Detect which cell encompasses the target text, then output its [X, Y] center coordinate. 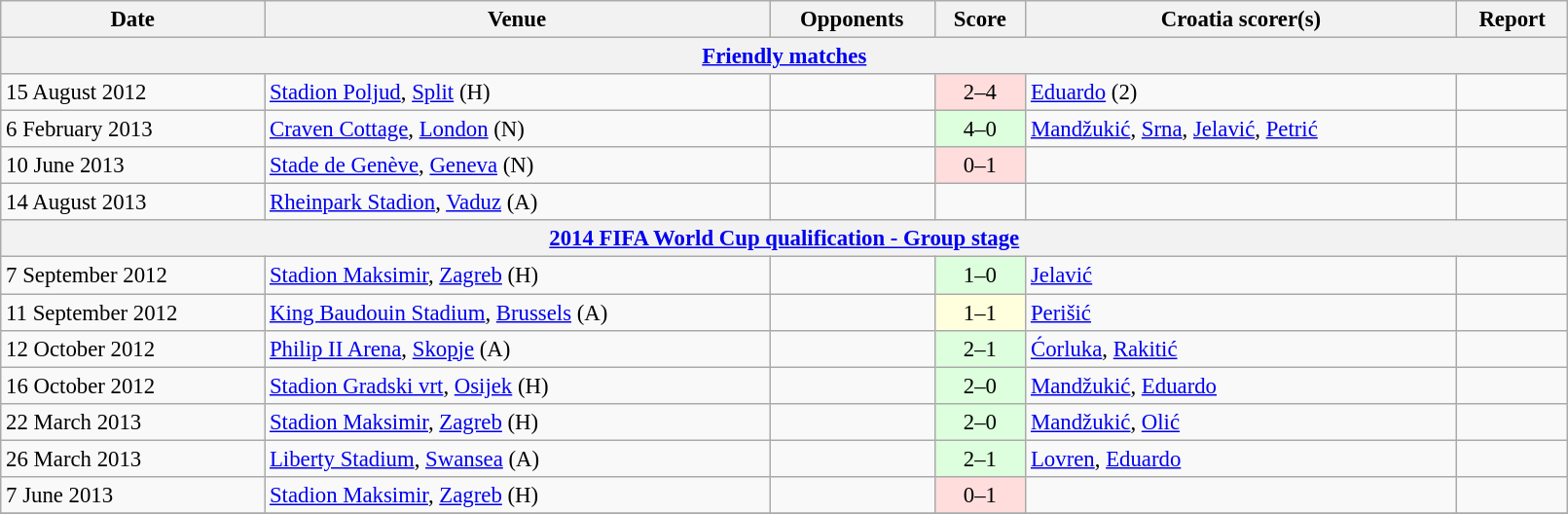
11 September 2012 [132, 312]
Liberty Stadium, Swansea (A) [518, 459]
Score [980, 19]
1–1 [980, 312]
Report [1512, 19]
2014 FIFA World Cup qualification - Group stage [784, 239]
Opponents [853, 19]
12 October 2012 [132, 349]
1–0 [980, 275]
Eduardo (2) [1242, 92]
Stade de Genève, Geneva (N) [518, 165]
15 August 2012 [132, 92]
Lovren, Eduardo [1242, 459]
6 February 2013 [132, 129]
22 March 2013 [132, 422]
10 June 2013 [132, 165]
Perišić [1242, 312]
26 March 2013 [132, 459]
7 June 2013 [132, 496]
Friendly matches [784, 56]
Mandžukić, Srna, Jelavić, Petrić [1242, 129]
Date [132, 19]
Croatia scorer(s) [1242, 19]
2–4 [980, 92]
Stadion Poljud, Split (H) [518, 92]
Rheinpark Stadion, Vaduz (A) [518, 202]
Ćorluka, Rakitić [1242, 349]
Craven Cottage, London (N) [518, 129]
King Baudouin Stadium, Brussels (A) [518, 312]
Mandžukić, Eduardo [1242, 385]
Stadion Gradski vrt, Osijek (H) [518, 385]
7 September 2012 [132, 275]
4–0 [980, 129]
Venue [518, 19]
Mandžukić, Olić [1242, 422]
Jelavić [1242, 275]
16 October 2012 [132, 385]
14 August 2013 [132, 202]
Philip II Arena, Skopje (A) [518, 349]
